Output the (X, Y) coordinate of the center of the cell containing the given text.  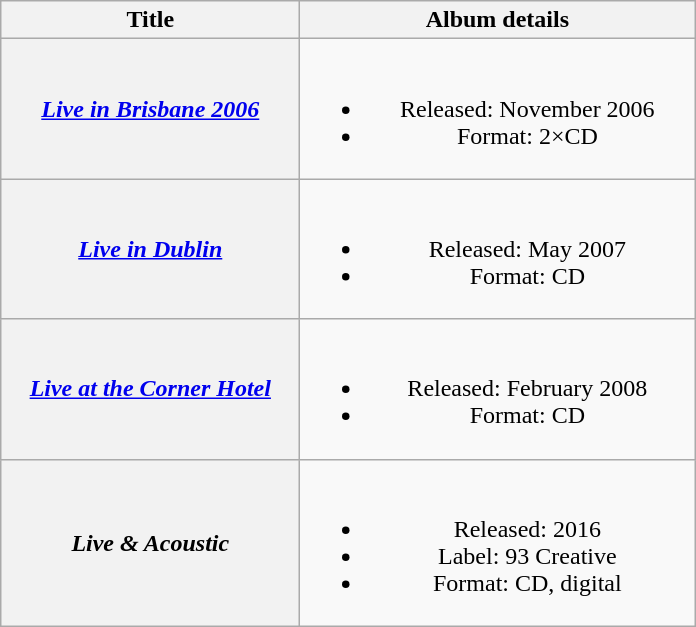
Live at the Corner Hotel (150, 389)
Released: February 2008Format: CD (498, 389)
Live in Dublin (150, 249)
Live & Acoustic (150, 542)
Album details (498, 20)
Released: 2016Label: 93 CreativeFormat: CD, digital (498, 542)
Live in Brisbane 2006 (150, 109)
Title (150, 20)
Released: May 2007Format: CD (498, 249)
Released: November 2006Format: 2×CD (498, 109)
